Determine the (X, Y) coordinate at the center of the cell enclosing the given text.  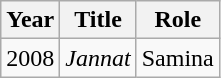
Role (178, 20)
2008 (30, 58)
Year (30, 20)
Jannat (98, 58)
Title (98, 20)
Samina (178, 58)
